Locate the cell with the specified text and output its [X, Y] center coordinate. 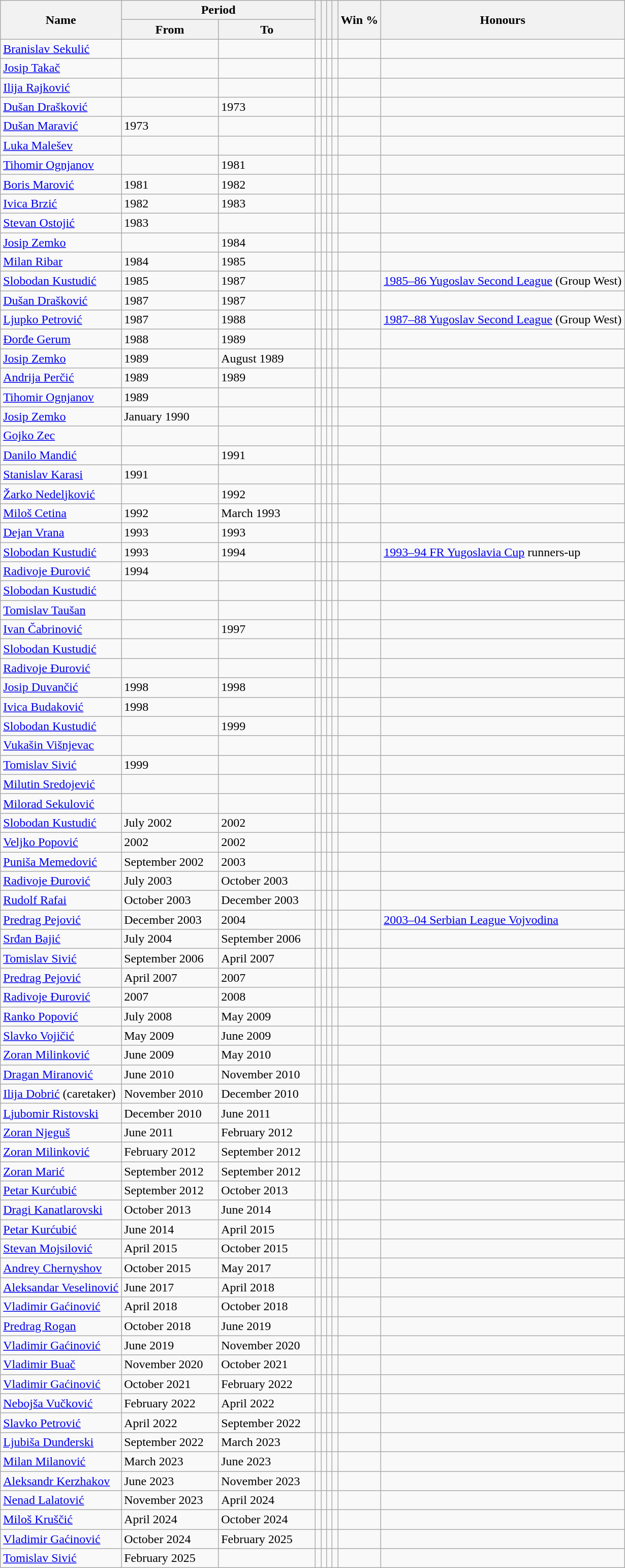
Ljubiša Dunđerski [61, 1442]
1987–88 Yugoslav Second League (Group West) [503, 320]
Slavko Vojičić [61, 1036]
Gojko Zec [61, 436]
Nebojša Vučković [61, 1403]
Danilo Mandić [61, 455]
Stevan Mojsilović [61, 1249]
Milan Ribar [61, 262]
Tomislav Taušan [61, 610]
Ivica Brzić [61, 203]
Ivan Čabrinović [61, 629]
Zoran Marić [61, 1171]
Miloš Cetina [61, 513]
From [170, 29]
Milorad Sekulović [61, 803]
Honours [503, 20]
1993–94 FR Yugoslavia Cup runners-up [503, 552]
Zoran Njeguš [61, 1132]
March 1993 [267, 513]
May 2010 [267, 1055]
1997 [267, 629]
July 2003 [170, 881]
1985–86 Yugoslav Second League (Group West) [503, 281]
Vukašin Višnjevac [61, 745]
May 2017 [267, 1268]
Period [218, 10]
Ljupko Petrović [61, 320]
June 2010 [170, 1074]
Puniša Memedović [61, 862]
2004 [267, 920]
Branislav Sekulić [61, 49]
Milan Milanović [61, 1461]
Stanislav Karasi [61, 474]
Name [61, 20]
Žarko Nedeljković [61, 494]
Nenad Lalatović [61, 1500]
Slavko Petrović [61, 1423]
Dušan Maravić [61, 126]
Vladimir Buač [61, 1365]
Miloš Kruščić [61, 1520]
Josip Takač [61, 68]
Win % [360, 20]
January 1990 [170, 416]
Luka Malešev [61, 145]
June 2017 [170, 1287]
2003 [267, 862]
Milutin Sredojević [61, 784]
Rudolf Rafai [61, 900]
Predrag Rogan [61, 1326]
Srđan Bajić [61, 939]
2003–04 Serbian League Vojvodina [503, 920]
Boris Marović [61, 184]
July 2004 [170, 939]
Ilija Rajković [61, 87]
Andrija Perčić [61, 378]
Andrey Chernyshov [61, 1268]
Ivica Budaković [61, 707]
September 2002 [170, 862]
Dragan Miranović [61, 1074]
July 2002 [170, 823]
Aleksandar Veselinović [61, 1287]
Josip Duvančić [61, 687]
Ranko Popović [61, 1016]
Dragi Kanatlarovski [61, 1210]
Ljubomir Ristovski [61, 1113]
Veljko Popović [61, 842]
July 2008 [170, 1016]
Stevan Ostojić [61, 223]
Đorđe Gerum [61, 339]
2008 [267, 997]
Aleksandr Kerzhakov [61, 1481]
To [267, 29]
Dejan Vrana [61, 532]
Ilija Dobrić (caretaker) [61, 1094]
August 1989 [267, 358]
